Locate the cell with the specified text and output its [X, Y] center coordinate. 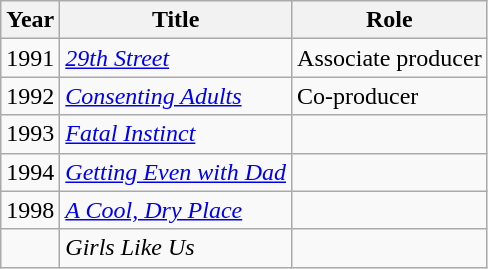
A Cool, Dry Place [176, 210]
Associate producer [390, 58]
Fatal Instinct [176, 134]
Co-producer [390, 96]
29th Street [176, 58]
Year [30, 20]
1991 [30, 58]
Role [390, 20]
1998 [30, 210]
1993 [30, 134]
Girls Like Us [176, 248]
1992 [30, 96]
Getting Even with Dad [176, 172]
1994 [30, 172]
Title [176, 20]
Consenting Adults [176, 96]
